Provide the [X, Y] coordinate of the cell's center where the given text is located.  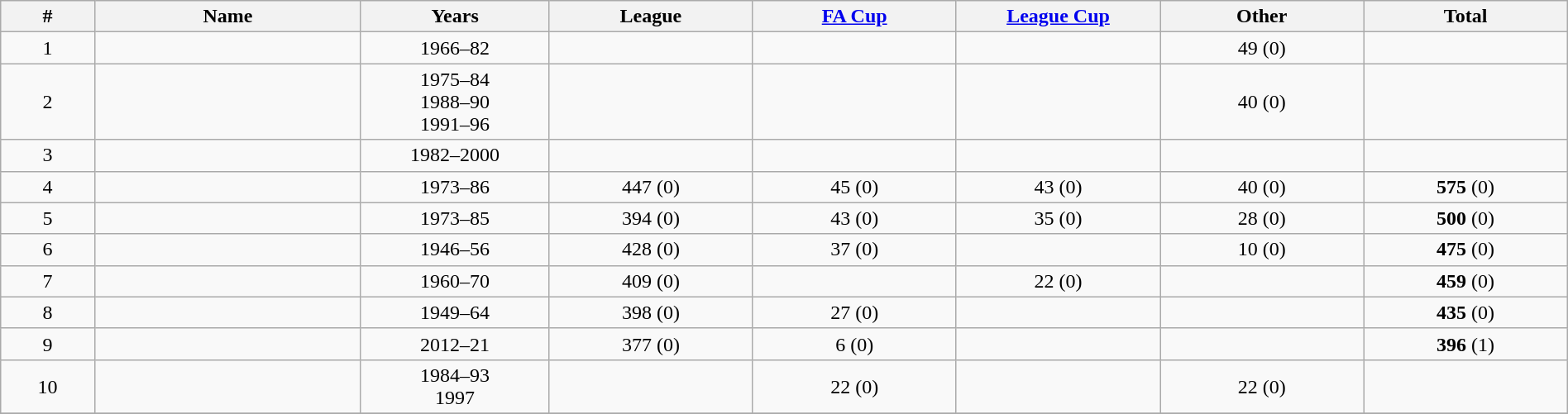
500 (0) [1465, 218]
Total [1465, 17]
1984–931997 [455, 387]
1946–56 [455, 250]
League [651, 17]
45 (0) [854, 187]
5 [48, 218]
1966–82 [455, 48]
League Cup [1058, 17]
10 [48, 387]
37 (0) [854, 250]
398 (0) [651, 312]
FA Cup [854, 17]
# [48, 17]
475 (0) [1465, 250]
27 (0) [854, 312]
1960–70 [455, 281]
Other [1262, 17]
28 (0) [1262, 218]
35 (0) [1058, 218]
6 (0) [854, 344]
1982–2000 [455, 155]
Years [455, 17]
49 (0) [1262, 48]
2 [48, 102]
409 (0) [651, 281]
394 (0) [651, 218]
396 (1) [1465, 344]
435 (0) [1465, 312]
1973–86 [455, 187]
9 [48, 344]
1975–841988–901991–96 [455, 102]
1 [48, 48]
4 [48, 187]
8 [48, 312]
3 [48, 155]
1949–64 [455, 312]
2012–21 [455, 344]
575 (0) [1465, 187]
428 (0) [651, 250]
10 (0) [1262, 250]
6 [48, 250]
459 (0) [1465, 281]
377 (0) [651, 344]
Name [227, 17]
7 [48, 281]
1973–85 [455, 218]
447 (0) [651, 187]
